From the cell containing the given text, extract its center point as (X, Y) coordinate. 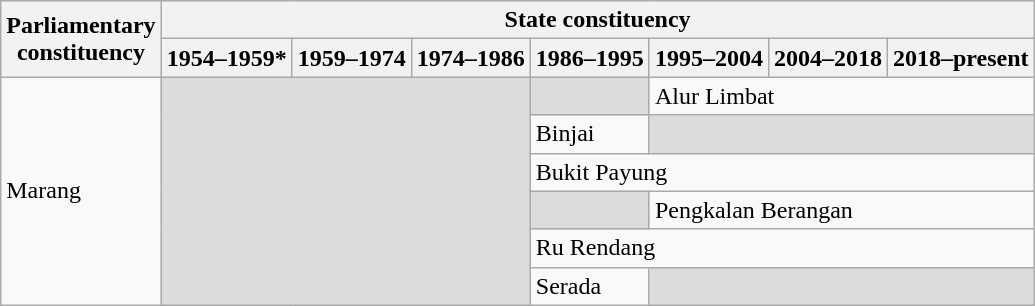
1959–1974 (352, 58)
Binjai (590, 134)
1995–2004 (708, 58)
Ru Rendang (782, 248)
Bukit Payung (782, 172)
State constituency (598, 20)
Alur Limbat (842, 96)
Parliamentaryconstituency (81, 39)
1954–1959* (226, 58)
2018–present (960, 58)
Marang (81, 191)
1974–1986 (470, 58)
Pengkalan Berangan (842, 210)
Serada (590, 286)
2004–2018 (828, 58)
1986–1995 (590, 58)
